Locate the cell with the specified text and output its (X, Y) center coordinate. 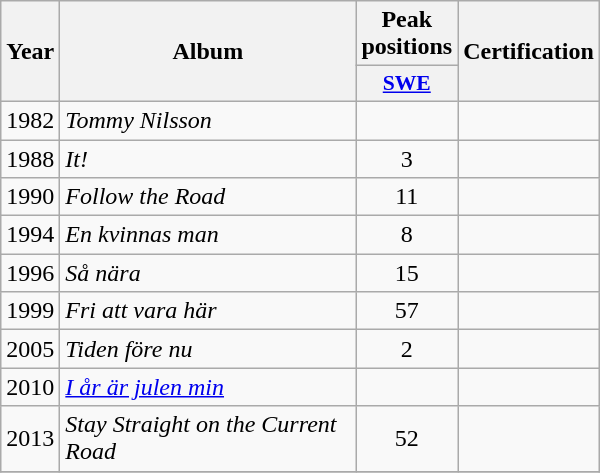
1982 (30, 120)
Så nära (208, 273)
Stay Straight on the Current Road (208, 438)
2 (407, 349)
Album (208, 52)
1990 (30, 197)
1999 (30, 311)
2010 (30, 387)
Fri att vara här (208, 311)
Year (30, 52)
1996 (30, 273)
SWE (407, 84)
Peak positions (407, 34)
57 (407, 311)
Follow the Road (208, 197)
Tiden före nu (208, 349)
I år är julen min (208, 387)
2013 (30, 438)
Tommy Nilsson (208, 120)
1994 (30, 235)
2005 (30, 349)
3 (407, 159)
En kvinnas man (208, 235)
1988 (30, 159)
8 (407, 235)
11 (407, 197)
It! (208, 159)
15 (407, 273)
52 (407, 438)
Certification (529, 52)
